Determine the [x, y] coordinate at the center of the cell enclosing the given text.  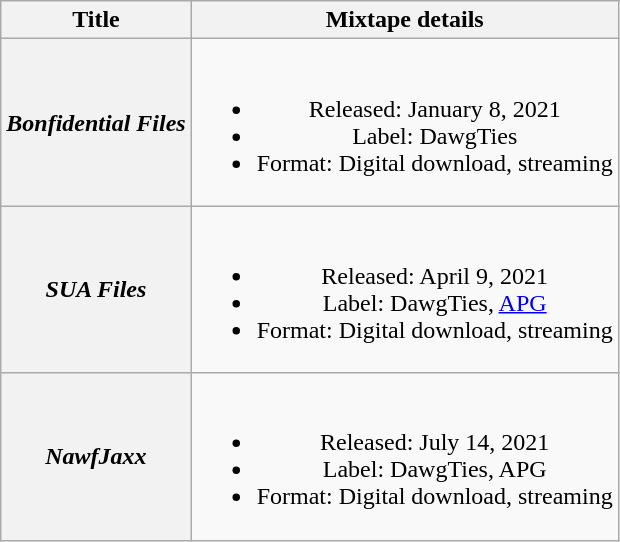
Released: January 8, 2021Label: DawgTiesFormat: Digital download, streaming [404, 122]
Mixtape details [404, 20]
Released: July 14, 2021Label: DawgTies, APGFormat: Digital download, streaming [404, 456]
Released: April 9, 2021Label: DawgTies, APGFormat: Digital download, streaming [404, 290]
NawfJaxx [96, 456]
Title [96, 20]
Bonfidential Files [96, 122]
SUA Files [96, 290]
